Extract the [x, y] coordinate from the center of the cell holding the provided text.  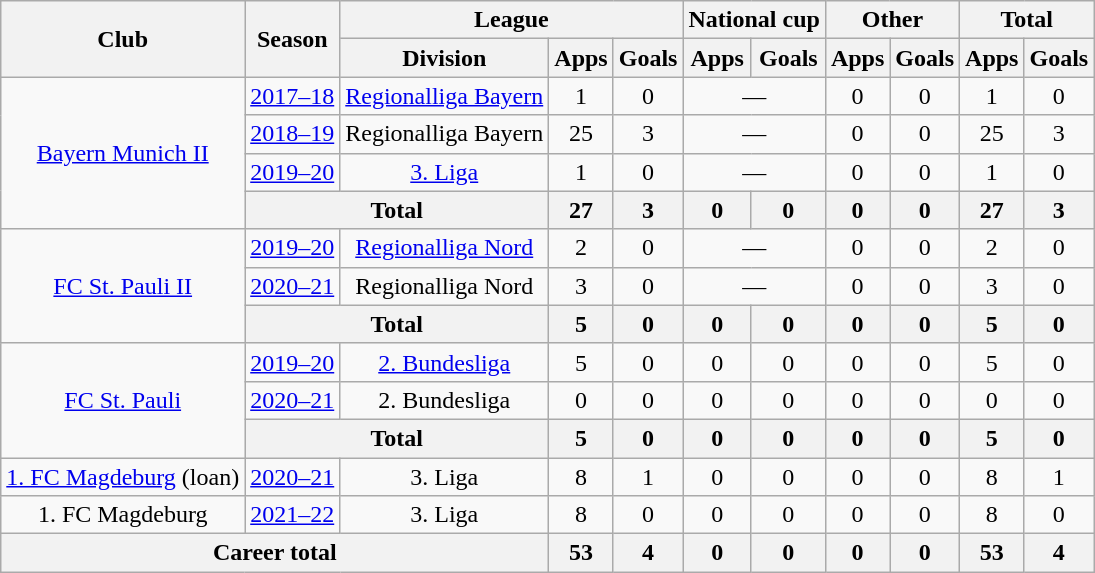
Season [292, 39]
Other [892, 20]
Bayern Munich II [123, 153]
2021–22 [292, 515]
1. FC Magdeburg (loan) [123, 477]
2018–19 [292, 134]
League [512, 20]
Club [123, 39]
Career total [275, 553]
FC St. Pauli [123, 400]
Division [444, 58]
1. FC Magdeburg [123, 515]
FC St. Pauli II [123, 286]
National cup [754, 20]
2017–18 [292, 96]
